Extract the [x, y] coordinate from the center of the cell holding the provided text.  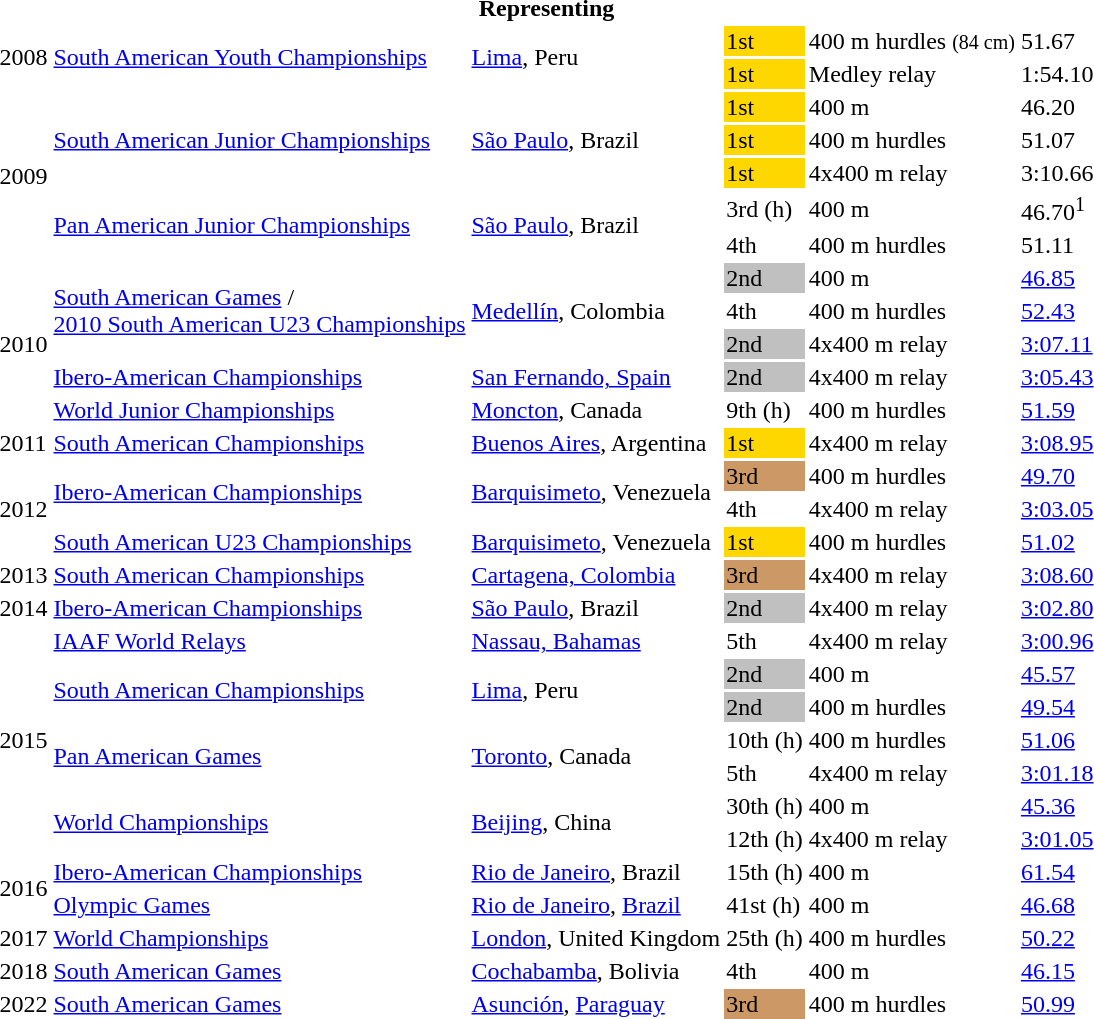
Beijing, China [596, 822]
Medley relay [912, 74]
Asunción, Paraguay [596, 1004]
15th (h) [765, 872]
Nassau, Bahamas [596, 641]
IAAF World Relays [260, 641]
10th (h) [765, 740]
Buenos Aires, Argentina [596, 443]
25th (h) [765, 938]
South American U23 Championships [260, 542]
41st (h) [765, 905]
Medellín, Colombia [596, 311]
San Fernando, Spain [596, 377]
Moncton, Canada [596, 410]
Toronto, Canada [596, 756]
South American Games /2010 South American U23 Championships [260, 311]
Pan American Games [260, 756]
London, United Kingdom [596, 938]
South American Junior Championships [260, 140]
12th (h) [765, 839]
30th (h) [765, 806]
400 m hurdles (84 cm) [912, 41]
Cartagena, Colombia [596, 575]
Olympic Games [260, 905]
3rd (h) [765, 209]
World Junior Championships [260, 410]
South American Youth Championships [260, 58]
9th (h) [765, 410]
Pan American Junior Championships [260, 226]
Cochabamba, Bolivia [596, 971]
